Scan for the cell matching the given text and deliver its [X, Y] coordinate at center. 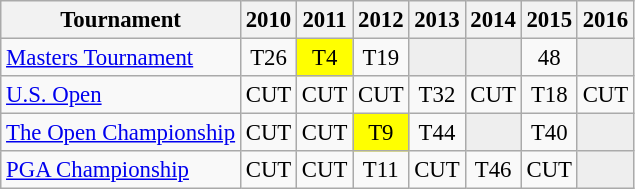
Masters Tournament [121, 58]
T26 [268, 58]
48 [549, 58]
Tournament [121, 20]
T4 [325, 58]
U.S. Open [121, 95]
2011 [325, 20]
T19 [381, 58]
T44 [437, 133]
T32 [437, 95]
2016 [605, 20]
T46 [493, 170]
T18 [549, 95]
2013 [437, 20]
2012 [381, 20]
2010 [268, 20]
T40 [549, 133]
T9 [381, 133]
PGA Championship [121, 170]
The Open Championship [121, 133]
T11 [381, 170]
2015 [549, 20]
2014 [493, 20]
